Extract the (x, y) coordinate from the center of the cell holding the provided text.  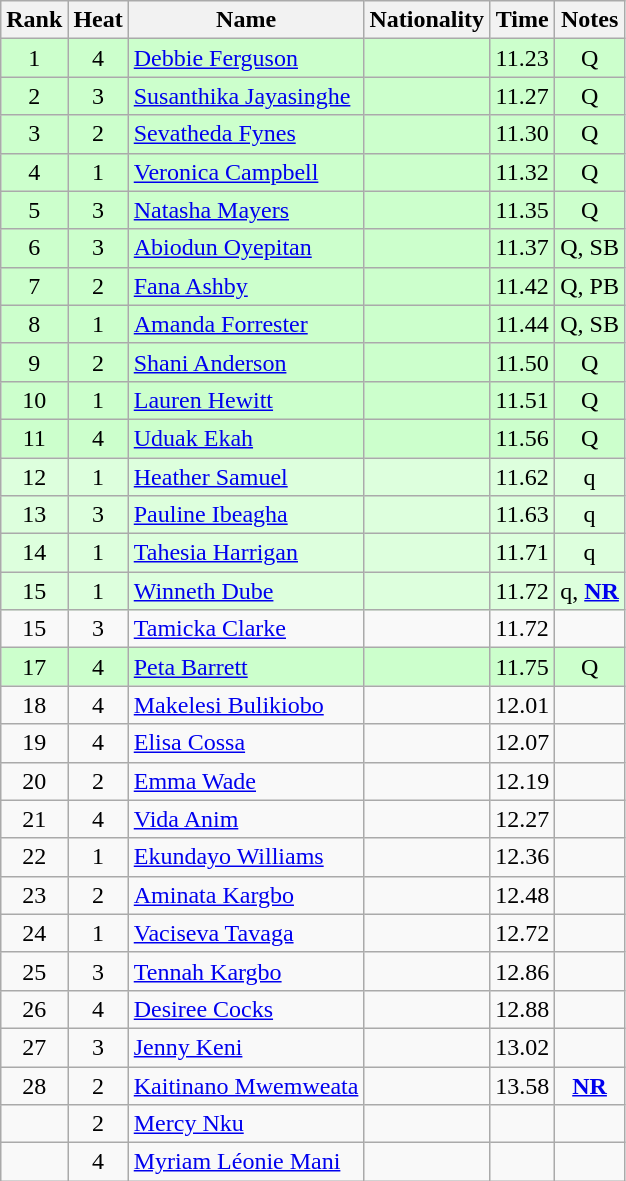
Aminata Kargbo (246, 895)
Abiodun Oyepitan (246, 248)
Makelesi Bulikiobo (246, 705)
12.86 (522, 971)
13 (34, 515)
7 (34, 286)
18 (34, 705)
12.27 (522, 819)
11.50 (522, 362)
11.75 (522, 667)
11.42 (522, 286)
Ekundayo Williams (246, 857)
Lauren Hewitt (246, 400)
28 (34, 1085)
25 (34, 971)
11.35 (522, 210)
11.30 (522, 134)
Tennah Kargbo (246, 971)
11.23 (522, 58)
11 (34, 438)
22 (34, 857)
Sevatheda Fynes (246, 134)
11.62 (522, 477)
Kaitinano Mwemweata (246, 1085)
14 (34, 553)
12.36 (522, 857)
Notes (590, 20)
Heat (98, 20)
27 (34, 1047)
21 (34, 819)
Debbie Ferguson (246, 58)
10 (34, 400)
12.72 (522, 933)
NR (590, 1085)
12.88 (522, 1009)
Elisa Cossa (246, 743)
Veronica Campbell (246, 172)
Pauline Ibeagha (246, 515)
11.56 (522, 438)
12.19 (522, 781)
5 (34, 210)
Jenny Keni (246, 1047)
Name (246, 20)
Myriam Léonie Mani (246, 1162)
Tamicka Clarke (246, 629)
Uduak Ekah (246, 438)
q, NR (590, 591)
24 (34, 933)
Winneth Dube (246, 591)
11.27 (522, 96)
11.71 (522, 553)
23 (34, 895)
12.07 (522, 743)
Vida Anim (246, 819)
Susanthika Jayasinghe (246, 96)
Shani Anderson (246, 362)
12 (34, 477)
11.63 (522, 515)
Q, PB (590, 286)
Desiree Cocks (246, 1009)
6 (34, 248)
Mercy Nku (246, 1124)
Amanda Forrester (246, 324)
8 (34, 324)
Nationality (427, 20)
Fana Ashby (246, 286)
Natasha Mayers (246, 210)
9 (34, 362)
19 (34, 743)
11.37 (522, 248)
11.44 (522, 324)
Peta Barrett (246, 667)
12.48 (522, 895)
Vaciseva Tavaga (246, 933)
11.51 (522, 400)
13.02 (522, 1047)
Emma Wade (246, 781)
Tahesia Harrigan (246, 553)
26 (34, 1009)
Time (522, 20)
20 (34, 781)
11.32 (522, 172)
12.01 (522, 705)
17 (34, 667)
Rank (34, 20)
Heather Samuel (246, 477)
13.58 (522, 1085)
